From the cell containing the given text, extract its center point as (x, y) coordinate. 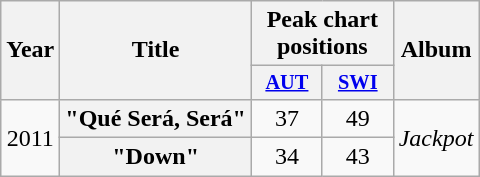
Album (436, 50)
Peak chart positions (322, 34)
37 (286, 118)
49 (358, 118)
"Qué Será, Será" (156, 118)
SWI (358, 83)
43 (358, 157)
Year (30, 50)
2011 (30, 137)
34 (286, 157)
Title (156, 50)
Jackpot (436, 137)
"Down" (156, 157)
AUT (286, 83)
